Search for the cell housing the specified text and yield its (X, Y) center coordinate. 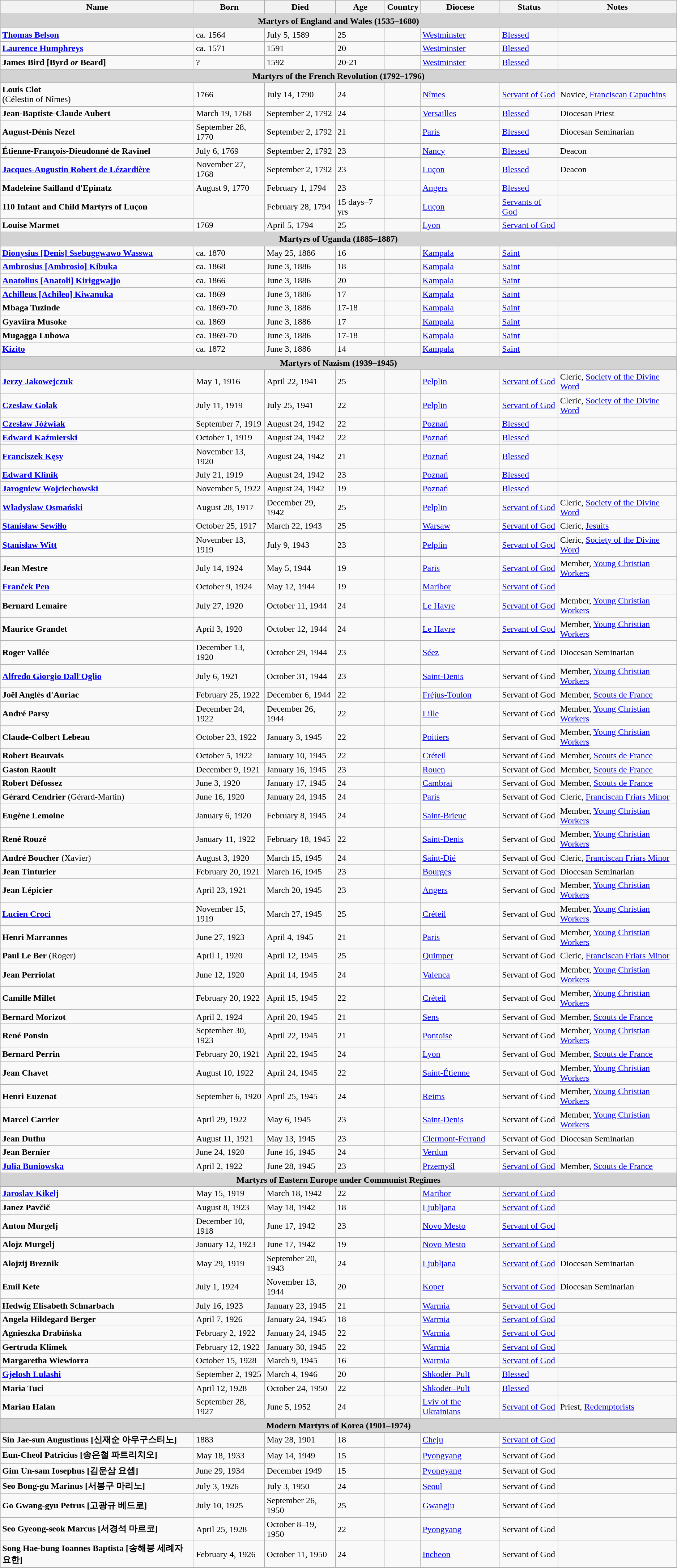
January 6, 1920 (229, 815)
Jarogniew Wojciechowski (97, 489)
January 23, 1945 (300, 1305)
Jean Chavet (97, 1072)
April 25, 1945 (300, 1096)
Gertruda Klimek (97, 1347)
Czesław Golak (97, 405)
September 2, 1925 (229, 1374)
Cheju (460, 1440)
February 4, 1926 (229, 1554)
Diocese (460, 7)
May 12, 1944 (300, 587)
December 9, 1921 (229, 770)
April 15, 1945 (300, 998)
Louise Marmet (97, 225)
December 6, 1944 (300, 695)
April 22, 1941 (300, 381)
February 20, 1922 (229, 998)
Martyrs of England and Wales (1535–1680) (338, 21)
April 23, 1921 (229, 890)
July 14, 1790 (300, 95)
Franciszek Kęsy (97, 456)
April 1, 1920 (229, 956)
Anton Murgelj (97, 1226)
Jean Bernier (97, 1152)
September 28, 1927 (229, 1407)
Diocesan Priest (617, 113)
Henri Euzenat (97, 1096)
June 3, 1920 (229, 783)
Bernard Morizot (97, 1017)
March 22, 1943 (300, 526)
Saint-Brieuc (460, 815)
Margaretha Wiewiorra (97, 1361)
Status (529, 7)
February 25, 1922 (229, 695)
February 1, 1794 (300, 188)
ca. 1564 (229, 35)
Madeleine Sailland d'Epinatz (97, 188)
January 30, 1945 (300, 1347)
October 29, 1944 (300, 653)
August 3, 1920 (229, 858)
January 17, 1945 (300, 783)
Saint-Étienne (460, 1072)
March 27, 1945 (300, 914)
Julia Buniowska (97, 1166)
Gim Un-sam Iosephus [김운삼 요셉] (97, 1471)
Incheon (460, 1554)
Clermont-Ferrand (460, 1139)
January 12, 1923 (229, 1245)
Nancy (460, 151)
Eun-Cheol Patricius [송은철 파트리치오] (97, 1455)
Kizito (97, 349)
Stanisław Sewiłło (97, 526)
March 4, 1946 (300, 1374)
110 Infant and Child Martyrs of Luçon (97, 206)
Rouen (460, 770)
Nîmes (460, 95)
June 16, 1920 (229, 797)
Stanisław Witt (97, 545)
March 19, 1768 (229, 113)
Lucien Croci (97, 914)
Przemyśl (460, 1166)
July 16, 1923 (229, 1305)
November 27, 1768 (229, 169)
February 28, 1794 (300, 206)
Laurence Humphreys (97, 48)
ca. 1872 (229, 349)
May 25, 1886 (300, 253)
Novice, Franciscan Capuchins (617, 95)
June 12, 1920 (229, 975)
March 9, 1945 (300, 1361)
July 3, 1926 (229, 1486)
Jean Lépicier (97, 890)
Agnieszka Drabińska (97, 1333)
Seo Bong-gu Marinus [서봉구 마리노] (97, 1486)
March 20, 1945 (300, 890)
René Rouzé (97, 839)
October 24, 1950 (300, 1388)
April 7, 1926 (229, 1319)
October 8–19, 1950 (300, 1529)
Joël Anglès d'Auriac (97, 695)
Cleric, Jesuits (617, 526)
Lille (460, 713)
Seoul (460, 1486)
Paul Le Ber (Roger) (97, 956)
Roger Vallée (97, 653)
15 days–7 yrs (360, 206)
May 28, 1901 (300, 1440)
1769 (229, 225)
September 28, 1770 (229, 132)
July 6, 1769 (229, 151)
Anatolius [Anatoli] Kiriggwajjo (97, 280)
Marian Halan (97, 1407)
Achilleus [Achileo] Kiwanuka (97, 294)
Jean Duthu (97, 1139)
Maria Tuci (97, 1388)
Thomas Belson (97, 35)
Martyrs of Uganda (1885–1887) (338, 239)
Mugagga Lubowa (97, 335)
April 5, 1794 (300, 225)
December 29, 1942 (300, 507)
July 5, 1589 (300, 35)
April 14, 1945 (300, 975)
Age (360, 7)
Mbaga Tuzinde (97, 308)
July 25, 1941 (300, 405)
Fréjus-Toulon (460, 695)
Alojzij Breznik (97, 1263)
ca. 1870 (229, 253)
December 10, 1918 (229, 1226)
October 31, 1944 (300, 676)
February 8, 1945 (300, 815)
June 16, 1945 (300, 1152)
April 12, 1928 (229, 1388)
Henri Marrannes (97, 937)
April 2, 1922 (229, 1166)
July 1, 1924 (229, 1287)
Gyaviira Musoke (97, 322)
14 (360, 349)
Étienne-François-Dieudonné de Ravinel (97, 151)
August 28, 1917 (229, 507)
Modern Martyrs of Korea (1901–1974) (338, 1425)
Edward Kaźmierski (97, 437)
September 6, 1920 (229, 1096)
Verdun (460, 1152)
May 5, 1944 (300, 568)
Pontoise (460, 1035)
Country (403, 7)
Claude-Colbert Lebeau (97, 737)
June 24, 1920 (229, 1152)
Séez (460, 653)
January 16, 1945 (300, 770)
Hedwig Elisabeth Schnarbach (97, 1305)
1591 (300, 48)
October 23, 1922 (229, 737)
René Ponsin (97, 1035)
Ambrosius [Ambrosio] Kibuka (97, 267)
October 15, 1928 (229, 1361)
October 5, 1922 (229, 755)
July 21, 1919 (229, 475)
ca. 1866 (229, 280)
April 20, 1945 (300, 1017)
Valenca (460, 975)
November 13, 1919 (229, 545)
Saint-Dié (460, 858)
Władysław Osmański (97, 507)
March 18, 1942 (300, 1194)
July 9, 1943 (300, 545)
May 14, 1949 (300, 1455)
November 13, 1920 (229, 456)
Versailles (460, 113)
January 10, 1945 (300, 755)
Jean-Baptiste-Claude Aubert (97, 113)
November 15, 1919 (229, 914)
July 11, 1919 (229, 405)
Bernard Lemaire (97, 606)
Priest, Redemptorists (617, 1407)
October 11, 1944 (300, 606)
1766 (229, 95)
May 1, 1916 (229, 381)
Poitiers (460, 737)
Alojz Murgelj (97, 1245)
ca. 1868 (229, 267)
Bourges (460, 872)
April 24, 1945 (300, 1072)
Reims (460, 1096)
1883 (229, 1440)
August 11, 1921 (229, 1139)
Eugène Lemoine (97, 815)
Alfredo Giorgio Dall'Oglio (97, 676)
May 18, 1933 (229, 1455)
Lviv of the Ukrainians (460, 1407)
June 5, 1952 (300, 1407)
October 25, 1917 (229, 526)
Born (229, 7)
Cambrai (460, 783)
Song Hae-bung Ioannes Baptista [송해붕 세례자 요한] (97, 1554)
Gaston Raoult (97, 770)
Jean Tinturier (97, 872)
June 29, 1934 (229, 1471)
October 12, 1944 (300, 629)
Quimper (460, 956)
December 1949 (300, 1471)
Jaroslav Kikelj (97, 1194)
Martyrs of Eastern Europe under Communist Regimes (338, 1180)
August 8, 1923 (229, 1207)
James Bird [Byrd or Beard] (97, 62)
Name (97, 7)
August 9, 1770 (229, 188)
1592 (300, 62)
André Boucher (Xavier) (97, 858)
Marcel Carrier (97, 1120)
April 25, 1928 (229, 1529)
Czesław Jóźwiak (97, 424)
Seo Gyeong-seok Marcus [서경석 마르코] (97, 1529)
Janez Pavčič (97, 1207)
Gjelosh Lulashi (97, 1374)
July 10, 1925 (229, 1506)
November 5, 1922 (229, 489)
April 29, 1922 (229, 1120)
October 1, 1919 (229, 437)
October 11, 1950 (300, 1554)
André Parsy (97, 713)
September 26, 1950 (300, 1506)
20-21 (360, 62)
August 10, 1922 (229, 1072)
February 18, 1945 (300, 839)
December 13, 1920 (229, 653)
December 26, 1944 (300, 713)
May 13, 1945 (300, 1139)
April 12, 1945 (300, 956)
Jerzy Jakowejczuk (97, 381)
July 6, 1921 (229, 676)
Emil Kete (97, 1287)
May 18, 1942 (300, 1207)
April 3, 1920 (229, 629)
Servants of God (529, 206)
Martyrs of the French Revolution (1792–1796) (338, 76)
ca. 1571 (229, 48)
Sens (460, 1017)
May 15, 1919 (229, 1194)
May 29, 1919 (229, 1263)
? (229, 62)
Edward Klinik (97, 475)
Warsaw (460, 526)
Gwangju (460, 1506)
Robert Défossez (97, 783)
Go Gwang-gyu Petrus [고광규 베드로] (97, 1506)
March 16, 1945 (300, 872)
Jacques-Augustin Robert de Lézardière (97, 169)
January 11, 1922 (229, 839)
March 15, 1945 (300, 858)
February 2, 1922 (229, 1333)
Franček Pen (97, 587)
Died (300, 7)
Angela Hildegard Berger (97, 1319)
Jean Mestre (97, 568)
October 9, 1924 (229, 587)
Louis Clot (Célestin of Nîmes) (97, 95)
Jean Perriolat (97, 975)
August-Dénis Nezel (97, 132)
September 30, 1923 (229, 1035)
December 24, 1922 (229, 713)
January 3, 1945 (300, 737)
Maurice Grandet (97, 629)
Koper (460, 1287)
May 6, 1945 (300, 1120)
June 28, 1945 (300, 1166)
Martyrs of Nazism (1939–1945) (338, 363)
April 4, 1945 (300, 937)
Camille Millet (97, 998)
July 14, 1924 (229, 568)
June 27, 1923 (229, 937)
February 12, 1922 (229, 1347)
April 2, 1924 (229, 1017)
Dionysius [Denis] Ssebuggwawo Wasswa (97, 253)
Sin Jae-sun Augustinus [신재순 아우구스티노] (97, 1440)
Notes (617, 7)
September 7, 1919 (229, 424)
September 20, 1943 (300, 1263)
Robert Beauvais (97, 755)
Bernard Perrin (97, 1054)
November 13, 1944 (300, 1287)
Gérard Cendrier (Gérard-Martin) (97, 797)
July 3, 1950 (300, 1486)
July 27, 1920 (229, 606)
